Find where the given text appears and provide that cell's center as (X, Y) coordinate. 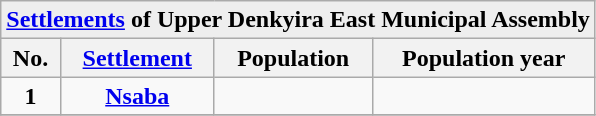
Settlements of Upper Denkyira East Municipal Assembly (298, 20)
Population year (484, 58)
Population (293, 58)
1 (30, 96)
No. (30, 58)
Settlement (137, 58)
Nsaba (137, 96)
